Pinpoint the cell where the given text exists, returning its [X, Y] midpoint coordinate. 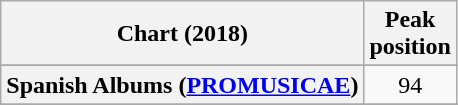
Spanish Albums (PROMUSICAE) [182, 85]
Chart (2018) [182, 34]
94 [410, 85]
Peak position [410, 34]
